Return [x, y] of the center of cell containing provided text 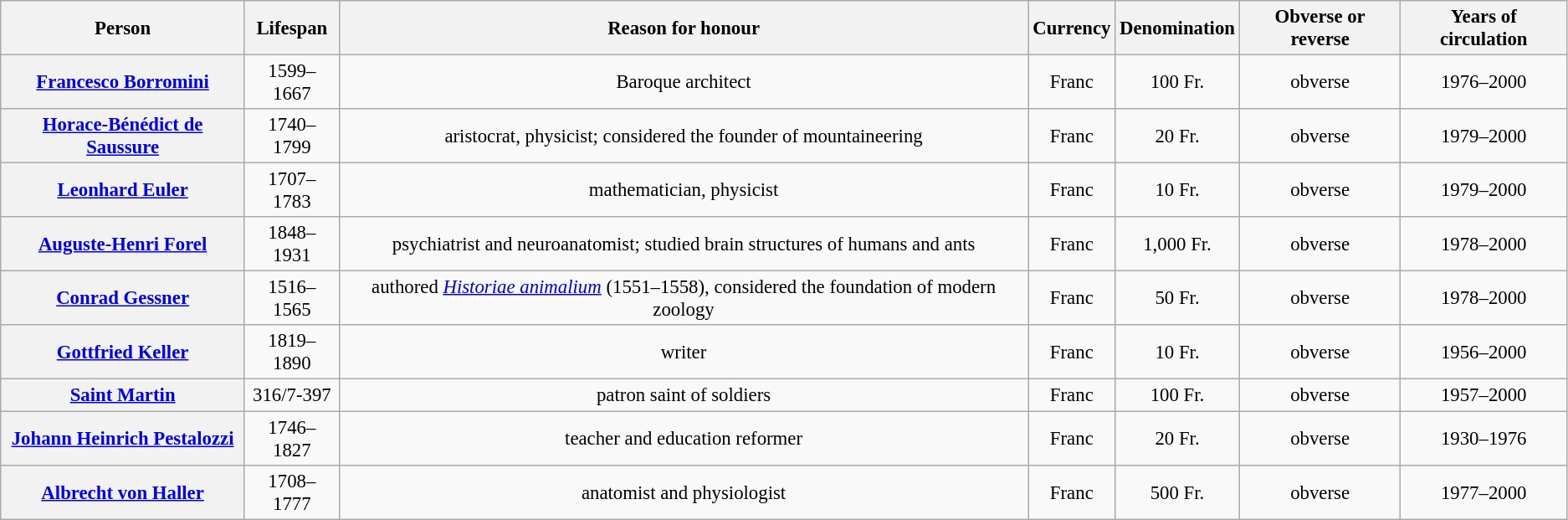
authored Historiae animalium (1551–1558), considered the foundation of modern zoology [684, 298]
Lifespan [291, 28]
psychiatrist and neuroanatomist; studied brain structures of humans and ants [684, 245]
1977–2000 [1484, 492]
writer [684, 352]
aristocrat, physicist; considered the founder of mountaineering [684, 136]
Obverse or reverse [1320, 28]
Auguste-Henri Forel [123, 245]
1930–1976 [1484, 439]
1516–1565 [291, 298]
1956–2000 [1484, 352]
316/7-397 [291, 395]
1740–1799 [291, 136]
1848–1931 [291, 245]
1746–1827 [291, 439]
Johann Heinrich Pestalozzi [123, 439]
1819–1890 [291, 352]
50 Fr. [1178, 298]
teacher and education reformer [684, 439]
500 Fr. [1178, 492]
anatomist and physiologist [684, 492]
Years of circulation [1484, 28]
Denomination [1178, 28]
mathematician, physicist [684, 191]
Francesco Borromini [123, 82]
1976–2000 [1484, 82]
Leonhard Euler [123, 191]
Baroque architect [684, 82]
Reason for honour [684, 28]
Horace-Bénédict de Saussure [123, 136]
Currency [1072, 28]
Gottfried Keller [123, 352]
1707–1783 [291, 191]
1,000 Fr. [1178, 245]
Person [123, 28]
Albrecht von Haller [123, 492]
1599–1667 [291, 82]
patron saint of soldiers [684, 395]
Conrad Gessner [123, 298]
Saint Martin [123, 395]
1957–2000 [1484, 395]
1708–1777 [291, 492]
